Provide the [X, Y] coordinate of the cell's center where the given text is located.  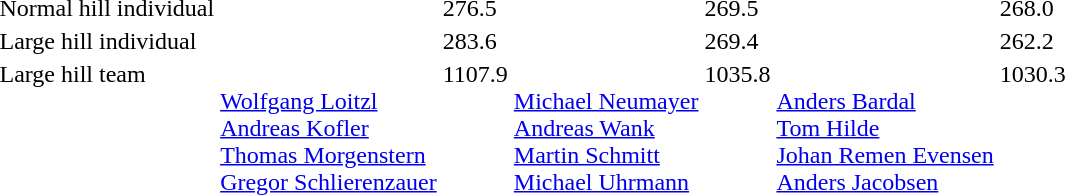
283.6 [475, 41]
269.4 [738, 41]
